Provide the [x, y] coordinate of the cell's center where the given text is located.  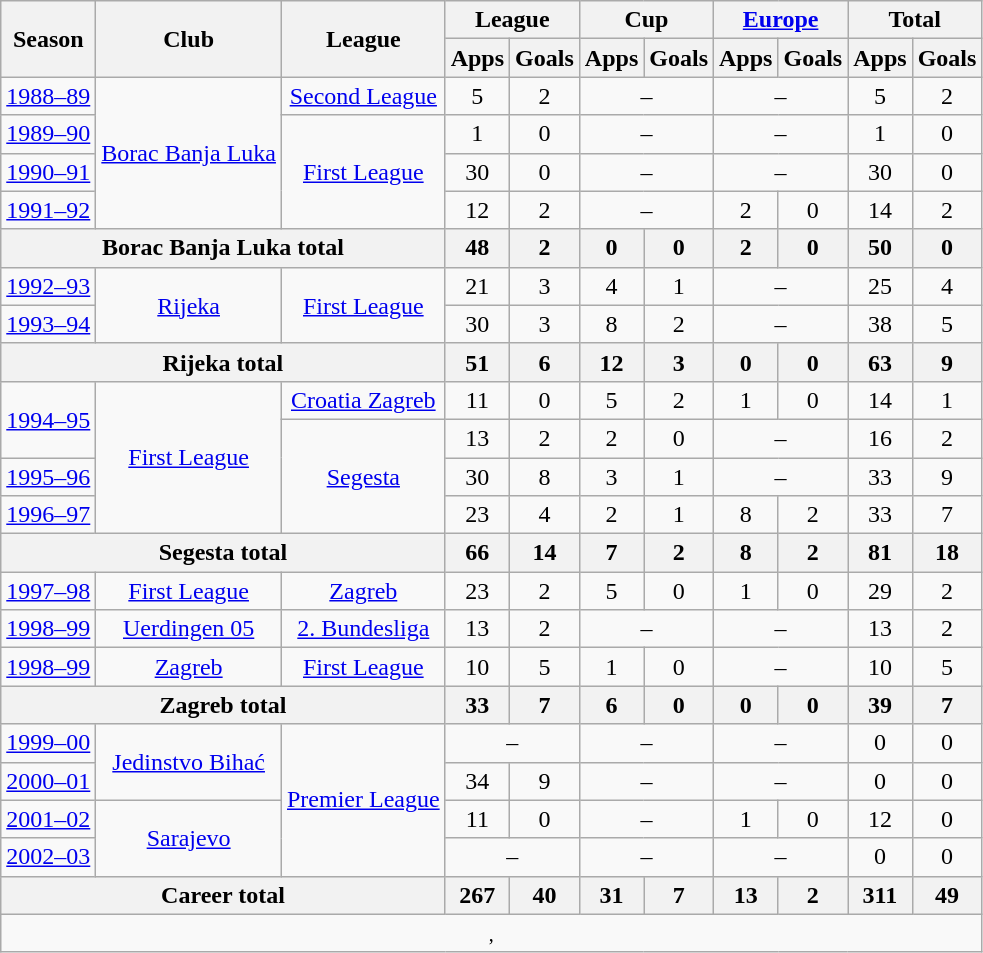
Borac Banja Luka [189, 153]
1990–91 [48, 172]
Second League [363, 96]
Rijeka total [223, 362]
Jedinstvo Bihać [189, 762]
Total [915, 20]
81 [880, 553]
Cup [646, 20]
Borac Banja Luka total [223, 248]
63 [880, 362]
1999–00 [48, 743]
39 [880, 705]
38 [880, 324]
2. Bundesliga [363, 629]
40 [545, 895]
Europe [781, 20]
2000–01 [48, 781]
1993–94 [48, 324]
Career total [223, 895]
21 [477, 286]
48 [477, 248]
Premier League [363, 800]
Club [189, 39]
2001–02 [48, 819]
1988–89 [48, 96]
1992–93 [48, 286]
66 [477, 553]
25 [880, 286]
Segesta total [223, 553]
2002–03 [48, 857]
Season [48, 39]
1989–90 [48, 134]
50 [880, 248]
311 [880, 895]
34 [477, 781]
1991–92 [48, 210]
Croatia Zagreb [363, 400]
1997–98 [48, 591]
51 [477, 362]
31 [611, 895]
16 [880, 438]
1996–97 [48, 515]
Segesta [363, 476]
Sarajevo [189, 838]
Uerdingen 05 [189, 629]
18 [947, 553]
, [492, 933]
29 [880, 591]
Rijeka [189, 305]
Zagreb total [223, 705]
1995–96 [48, 477]
1994–95 [48, 419]
267 [477, 895]
49 [947, 895]
